For the text-containing cell, return its midpoint in [X, Y] coordinate format. 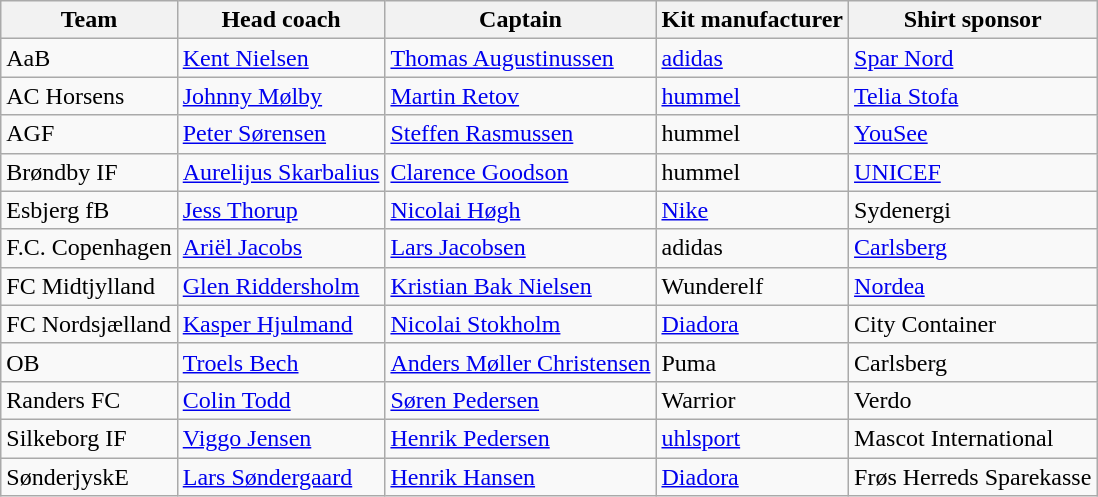
Nicolai Stokholm [520, 324]
Nordea [973, 286]
Thomas Augustinussen [520, 58]
Aurelijus Skarbalius [281, 172]
Søren Pedersen [520, 400]
AGF [89, 134]
Spar Nord [973, 58]
Henrik Pedersen [520, 438]
Glen Riddersholm [281, 286]
AC Horsens [89, 96]
Telia Stofa [973, 96]
Captain [520, 20]
FC Midtjylland [89, 286]
Frøs Herreds Sparekasse [973, 477]
City Container [973, 324]
AaB [89, 58]
Randers FC [89, 400]
Lars Søndergaard [281, 477]
Peter Sørensen [281, 134]
UNICEF [973, 172]
Shirt sponsor [973, 20]
YouSee [973, 134]
Nike [752, 210]
Kent Nielsen [281, 58]
Puma [752, 362]
Ariël Jacobs [281, 248]
Johnny Mølby [281, 96]
Viggo Jensen [281, 438]
Kit manufacturer [752, 20]
Anders Møller Christensen [520, 362]
Martin Retov [520, 96]
FC Nordsjælland [89, 324]
Clarence Goodson [520, 172]
Kasper Hjulmand [281, 324]
SønderjyskE [89, 477]
Troels Bech [281, 362]
Steffen Rasmussen [520, 134]
Warrior [752, 400]
Henrik Hansen [520, 477]
OB [89, 362]
Lars Jacobsen [520, 248]
Esbjerg fB [89, 210]
Mascot International [973, 438]
Kristian Bak Nielsen [520, 286]
Brøndby IF [89, 172]
uhlsport [752, 438]
Silkeborg IF [89, 438]
Jess Thorup [281, 210]
F.C. Copenhagen [89, 248]
Nicolai Høgh [520, 210]
Head coach [281, 20]
Team [89, 20]
Colin Todd [281, 400]
Sydenergi [973, 210]
Wunderelf [752, 286]
Verdo [973, 400]
